Determine the (X, Y) coordinate at the center of the cell enclosing the given text.  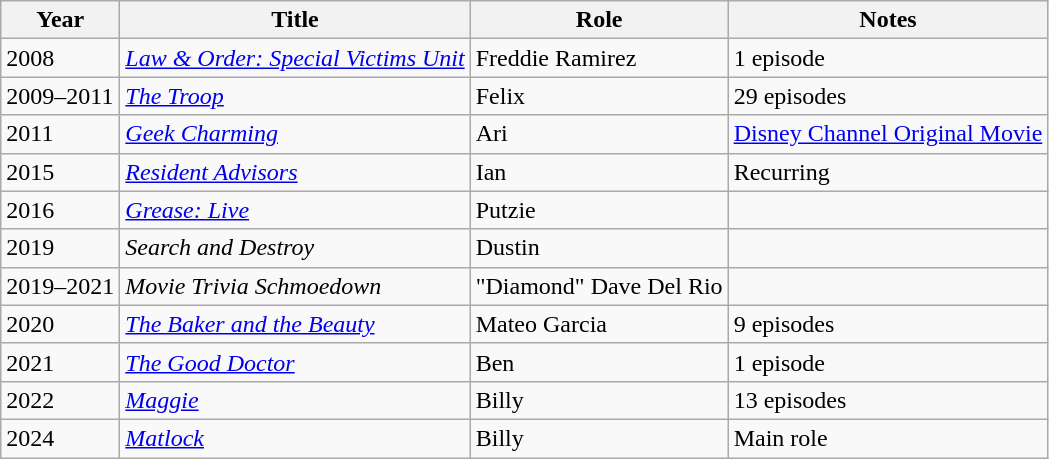
2024 (60, 438)
Recurring (888, 172)
Year (60, 20)
Dustin (599, 248)
2009–2011 (60, 96)
Mateo Garcia (599, 324)
29 episodes (888, 96)
13 episodes (888, 400)
2016 (60, 210)
2019–2021 (60, 286)
2019 (60, 248)
Title (295, 20)
Felix (599, 96)
Grease: Live (295, 210)
Ian (599, 172)
Search and Destroy (295, 248)
Matlock (295, 438)
2022 (60, 400)
Role (599, 20)
Resident Advisors (295, 172)
9 episodes (888, 324)
Ari (599, 134)
"Diamond" Dave Del Rio (599, 286)
Freddie Ramirez (599, 58)
Main role (888, 438)
The Troop (295, 96)
Movie Trivia Schmoedown (295, 286)
Notes (888, 20)
2011 (60, 134)
Disney Channel Original Movie (888, 134)
2015 (60, 172)
Maggie (295, 400)
The Baker and the Beauty (295, 324)
Putzie (599, 210)
2008 (60, 58)
Geek Charming (295, 134)
2021 (60, 362)
The Good Doctor (295, 362)
Law & Order: Special Victims Unit (295, 58)
Ben (599, 362)
2020 (60, 324)
